Return the (X, Y) coordinate for the center point of the cell that contains the specified text.  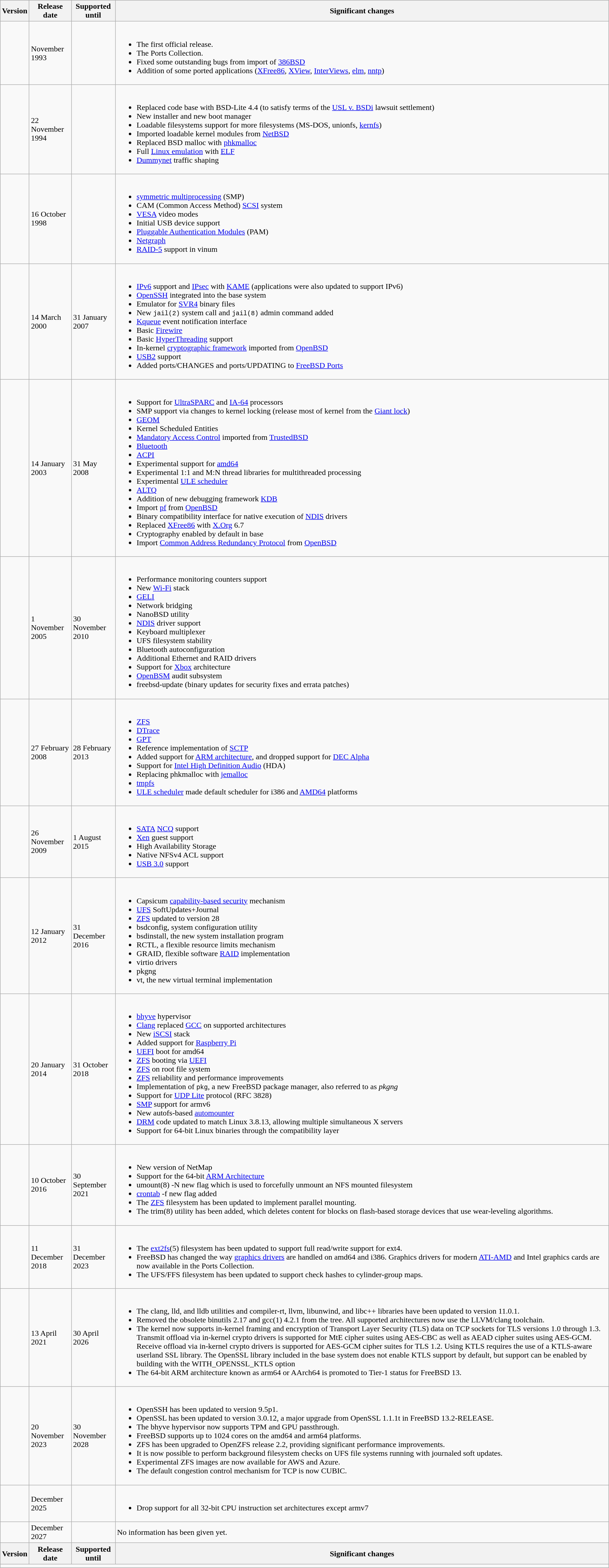
December 2025 (50, 1504)
Drop support for all 32-bit CPU instruction set architectures except armv7 (362, 1504)
31 May 2008 (93, 468)
27 February 2008 (50, 752)
30 November 2028 (93, 1436)
14 January 2003 (50, 468)
26 November 2009 (50, 842)
31 December 2016 (93, 936)
31 December 2023 (93, 1257)
12 January 2012 (50, 936)
31 October 2018 (93, 1069)
30 April 2026 (93, 1338)
No information has been given yet. (362, 1532)
13 April 2021 (50, 1338)
1 August 2015 (93, 842)
28 February 2013 (93, 752)
20 January 2014 (50, 1069)
14 March 2000 (50, 321)
16 October 1998 (50, 219)
31 January 2007 (93, 321)
1 November 2005 (50, 628)
20 November 2023 (50, 1436)
December 2027 (50, 1532)
22 November 1994 (50, 129)
10 October 2016 (50, 1185)
30 September 2021 (93, 1185)
30 November 2010 (93, 628)
November 1993 (50, 53)
SATA NCQ supportXen guest supportHigh Availability StorageNative NFSv4 ACL supportUSB 3.0 support (362, 842)
11 December 2018 (50, 1257)
